Capture the cell that displays the provided text and extract its (x, y) central coordinate. 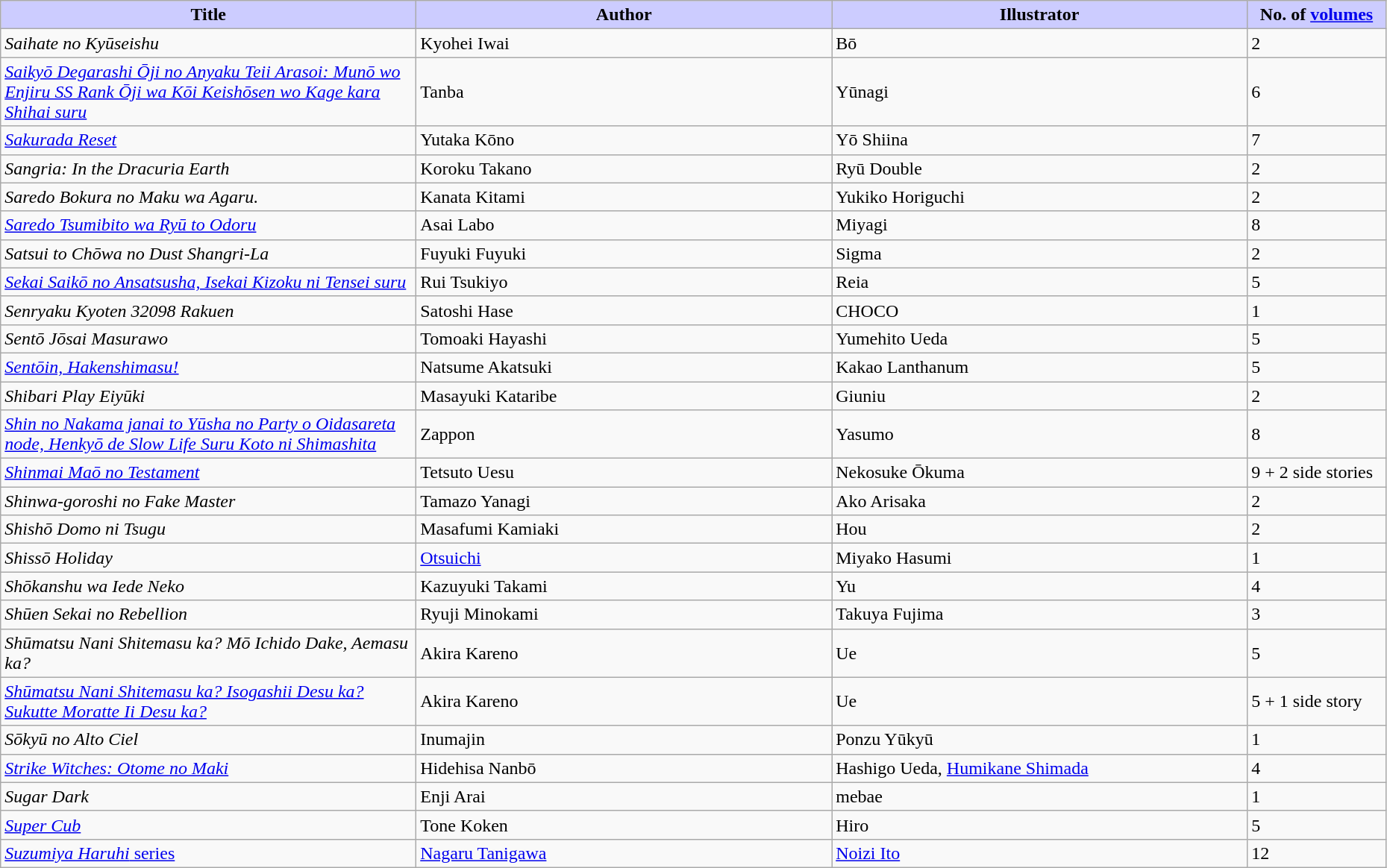
Otsuichi (624, 558)
Tomoaki Hayashi (624, 339)
Reia (1040, 282)
6 (1317, 92)
Takuya Fujima (1040, 614)
Kakao Lanthanum (1040, 367)
Fuyuki Fuyuki (624, 254)
Giuniu (1040, 396)
Shūmatsu Nani Shitemasu ka? Isogashii Desu ka? Sukutte Moratte Ii Desu ka? (209, 701)
9 + 2 side stories (1317, 473)
Natsume Akatsuki (624, 367)
Illustrator (1040, 15)
Sōkyū no Alto Ciel (209, 740)
Shinwa-goroshi no Fake Master (209, 501)
Satoshi Hase (624, 310)
Strike Witches: Otome no Maki (209, 768)
5 + 1 side story (1317, 701)
Hidehisa Nanbō (624, 768)
Saikyō Degarashi Ōji no Anyaku Teii Arasoi: Munō wo Enjiru SS Rank Ōji wa Kōi Keishōsen wo Kage kara Shihai suru (209, 92)
Tone Koken (624, 825)
Miyagi (1040, 225)
Ako Arisaka (1040, 501)
Ryū Double (1040, 169)
12 (1317, 853)
Senryaku Kyoten 32098 Rakuen (209, 310)
Saredo Bokura no Maku wa Agaru. (209, 197)
Sekai Saikō no Ansatsusha, Isekai Kizoku ni Tensei suru (209, 282)
Ponzu Yūkyū (1040, 740)
Kanata Kitami (624, 197)
Yukiko Horiguchi (1040, 197)
Shūen Sekai no Rebellion (209, 614)
Enji Arai (624, 796)
Shūmatsu Nani Shitemasu ka? Mō Ichido Dake, Aemasu ka? (209, 653)
Zappon (624, 434)
Yutaka Kōno (624, 140)
Shibari Play Eiyūki (209, 396)
Yūnagi (1040, 92)
Shōkanshu wa Iede Neko (209, 586)
Shishō Domo ni Tsugu (209, 529)
CHOCO (1040, 310)
Hashigo Ueda, Humikane Shimada (1040, 768)
mebae (1040, 796)
Nagaru Tanigawa (624, 853)
Sigma (1040, 254)
Kazuyuki Takami (624, 586)
Yasumo (1040, 434)
Asai Labo (624, 225)
Yō Shiina (1040, 140)
Ryuji Minokami (624, 614)
Tamazo Yanagi (624, 501)
Miyako Hasumi (1040, 558)
Sentōin, Hakenshimasu! (209, 367)
Bō (1040, 43)
Author (624, 15)
Saihate no Kyūseishu (209, 43)
Saredo Tsumibito wa Ryū to Odoru (209, 225)
Sugar Dark (209, 796)
Shinmai Maō no Testament (209, 473)
7 (1317, 140)
Suzumiya Haruhi series (209, 853)
Title (209, 15)
Nekosuke Ōkuma (1040, 473)
Sentō Jōsai Masurawo (209, 339)
Yu (1040, 586)
Masafumi Kamiaki (624, 529)
Sakurada Reset (209, 140)
Masayuki Kataribe (624, 396)
3 (1317, 614)
Inumajin (624, 740)
Shissō Holiday (209, 558)
Hiro (1040, 825)
Satsui to Chōwa no Dust Shangri-La (209, 254)
Tanba (624, 92)
No. of volumes (1317, 15)
Yumehito Ueda (1040, 339)
Rui Tsukiyo (624, 282)
Sangria: In the Dracuria Earth (209, 169)
Noizi Ito (1040, 853)
Hou (1040, 529)
Tetsuto Uesu (624, 473)
Koroku Takano (624, 169)
Kyohei Iwai (624, 43)
Super Cub (209, 825)
Shin no Nakama janai to Yūsha no Party o Oidasareta node, Henkyō de Slow Life Suru Koto ni Shimashita (209, 434)
